For the text-containing cell, return its midpoint in [X, Y] coordinate format. 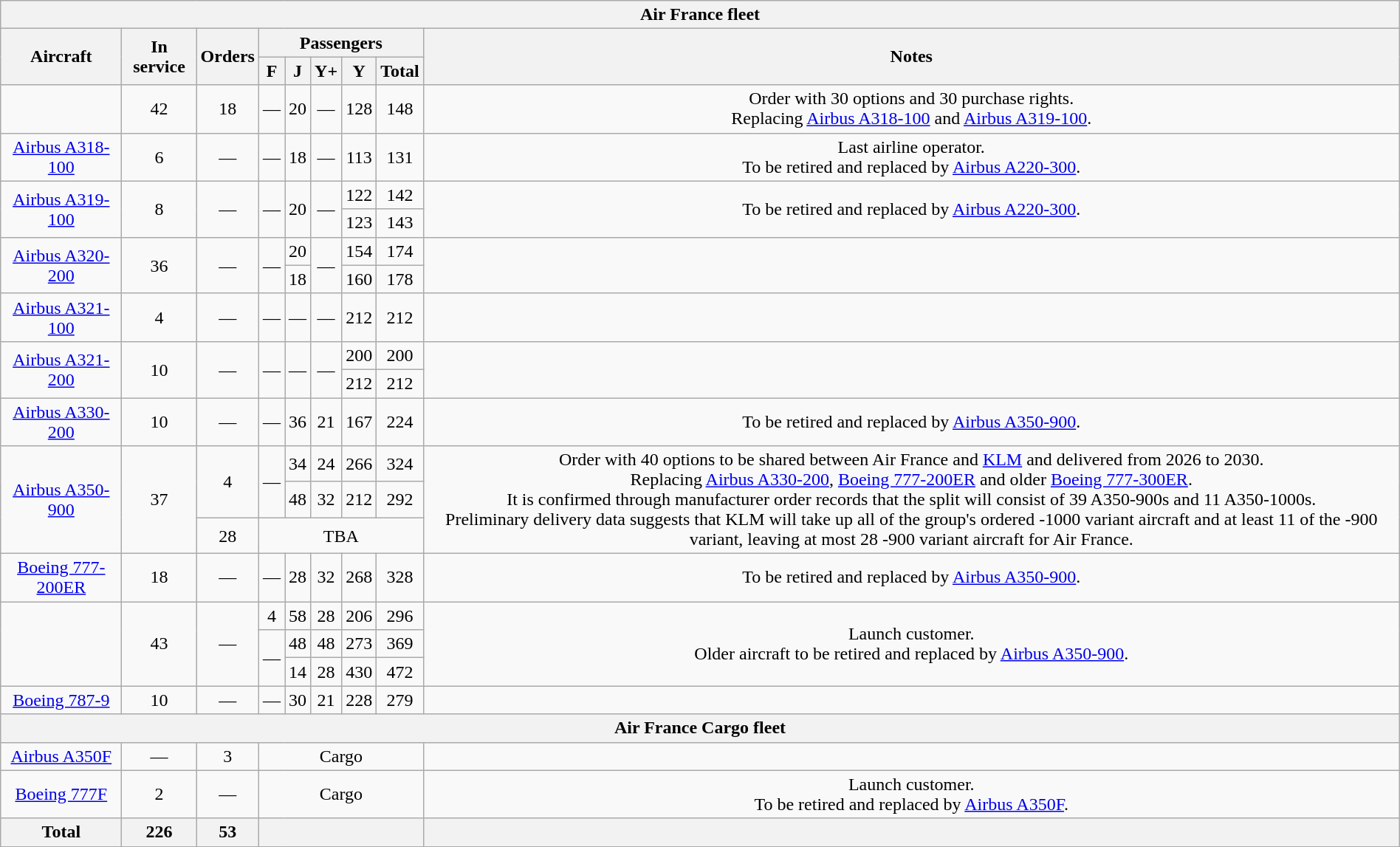
30 [298, 700]
279 [400, 700]
113 [359, 157]
167 [359, 421]
292 [400, 499]
Last airline operator.To be retired and replaced by Airbus A220-300. [911, 157]
122 [359, 195]
224 [400, 421]
131 [400, 157]
37 [159, 500]
Air France Cargo fleet [700, 728]
Orders [227, 57]
296 [400, 616]
53 [227, 832]
430 [359, 672]
Y [359, 71]
273 [359, 644]
228 [359, 700]
472 [400, 672]
43 [159, 644]
226 [159, 832]
8 [159, 209]
142 [400, 195]
Boeing 777F [61, 795]
Air France fleet [700, 15]
Y+ [326, 71]
14 [298, 672]
Airbus A350F [61, 756]
148 [400, 109]
328 [400, 577]
6 [159, 157]
174 [400, 251]
Airbus A350-900 [61, 500]
34 [298, 464]
In service [159, 57]
To be retired and replaced by Airbus A220-300. [911, 209]
Airbus A330-200 [61, 421]
2 [159, 795]
160 [359, 279]
206 [359, 616]
3 [227, 756]
Launch customer.To be retired and replaced by Airbus A350F. [911, 795]
Airbus A321-100 [61, 318]
Airbus A320-200 [61, 265]
128 [359, 109]
Airbus A321-200 [61, 369]
123 [359, 223]
Boeing 787-9 [61, 700]
Launch customer.Older aircraft to be retired and replaced by Airbus A350-900. [911, 644]
Passengers [341, 43]
369 [400, 644]
178 [400, 279]
143 [400, 223]
Airbus A319-100 [61, 209]
154 [359, 251]
Airbus A318-100 [61, 157]
Notes [911, 57]
F [272, 71]
58 [298, 616]
42 [159, 109]
Order with 30 options and 30 purchase rights.Replacing Airbus A318-100 and Airbus A319-100. [911, 109]
266 [359, 464]
268 [359, 577]
J [298, 71]
24 [326, 464]
TBA [341, 536]
324 [400, 464]
Aircraft [61, 57]
Boeing 777-200ER [61, 577]
